Determine the [X, Y] coordinate at the center of the cell enclosing the given text.  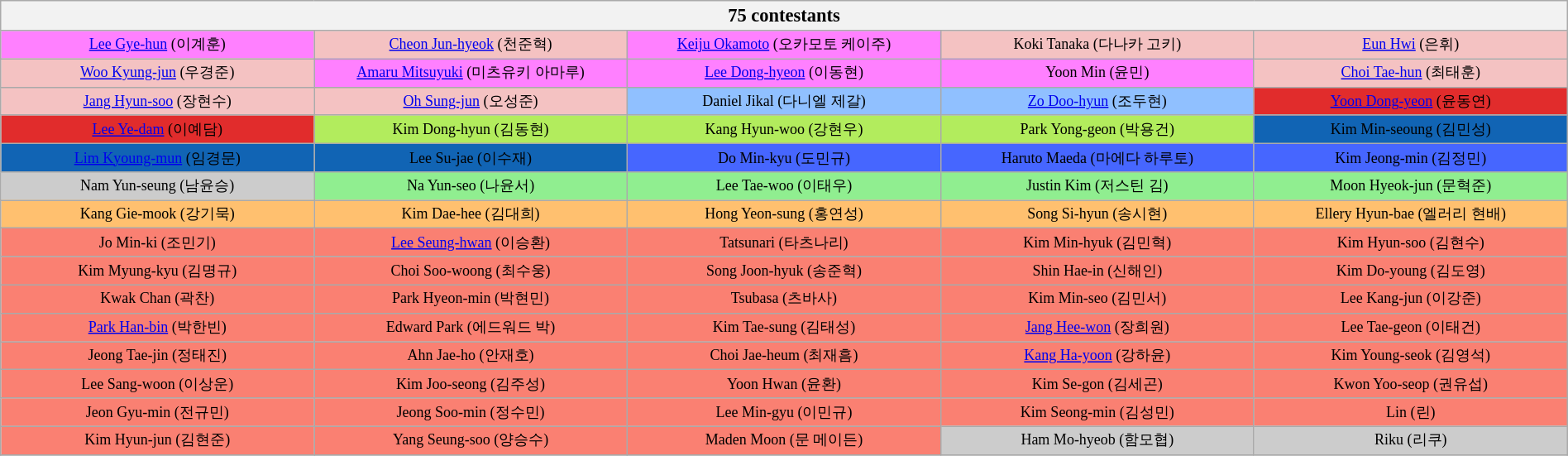
Kim Young-seok (김영석) [1411, 356]
Yoon Dong-yeon (윤동연) [1411, 101]
Hong Yeon-sung (홍연성) [784, 214]
Yoon Hwan (윤환) [784, 384]
Maden Moon (문 메이든) [784, 440]
Oh Sung-jun (오성준) [471, 101]
Jang Hee-won (장희원) [1097, 327]
Kim Jeong-min (김정민) [1411, 157]
75 contestants [784, 16]
Lee Seung-hwan (이승환) [471, 242]
Kim Joo-seong (김주성) [471, 384]
Yang Seung-soo (양승수) [471, 440]
Park Han-bin (박한빈) [157, 327]
Kim Min-seoung (김민성) [1411, 129]
Jeong Tae-jin (정태진) [157, 356]
Song Si-hyun (송시현) [1097, 214]
Lee Sang-woon (이상운) [157, 384]
Kim Se-gon (김세곤) [1097, 384]
Do Min-kyu (도민규) [784, 157]
Lee Tae-geon (이태건) [1411, 327]
Kim Dong-hyun (김동현) [471, 129]
Moon Hyeok-jun (문혁준) [1411, 186]
Justin Kim (저스틴 김) [1097, 186]
Ellery Hyun-bae (엘러리 현배) [1411, 214]
Daniel Jikal (다니엘 제갈) [784, 101]
Kim Hyun-soo (김현수) [1411, 242]
Ahn Jae-ho (안재호) [471, 356]
Kang Hyun-woo (강현우) [784, 129]
Haruto Maeda (마에다 하루토) [1097, 157]
Kim Do-young (김도영) [1411, 271]
Yoon Min (윤민) [1097, 73]
Ham Mo-hyeob (함모협) [1097, 440]
Riku (리쿠) [1411, 440]
Song Joon-hyuk (송준혁) [784, 271]
Park Yong-geon (박용건) [1097, 129]
Kim Min-hyuk (김민혁) [1097, 242]
Shin Hae-in (신해인) [1097, 271]
Koki Tanaka (다나카 고키) [1097, 45]
Nam Yun-seung (남윤승) [157, 186]
Lee Gye-hun (이계훈) [157, 45]
Zo Doo-hyun (조두현) [1097, 101]
Jo Min-ki (조민기) [157, 242]
Kim Dae-hee (김대희) [471, 214]
Choi Tae-hun (최태훈) [1411, 73]
Kim Min-seo (김민서) [1097, 299]
Kang Ha-yoon (강하윤) [1097, 356]
Kim Tae-sung (김태성) [784, 327]
Woo Kyung-jun (우경준) [157, 73]
Lim Kyoung-mun (임경문) [157, 157]
Jang Hyun-soo (장현수) [157, 101]
Lee Ye-dam (이예담) [157, 129]
Kwak Chan (곽찬) [157, 299]
Choi Jae-heum (최재흠) [784, 356]
Park Hyeon-min (박현민) [471, 299]
Kim Hyun-jun (김현준) [157, 440]
Choi Soo-woong (최수웅) [471, 271]
Edward Park (에드워드 박) [471, 327]
Lee Kang-jun (이강준) [1411, 299]
Cheon Jun-hyeok (천준혁) [471, 45]
Lee Su-jae (이수재) [471, 157]
Na Yun-seo (나윤서) [471, 186]
Tatsunari (타츠나리) [784, 242]
Kim Myung-kyu (김명규) [157, 271]
Kim Seong-min (김성민) [1097, 412]
Amaru Mitsuyuki (미츠유키 아마루) [471, 73]
Lee Tae-woo (이태우) [784, 186]
Keiju Okamoto (오카모토 케이주) [784, 45]
Kwon Yoo-seop (권유섭) [1411, 384]
Lee Min-gyu (이민규) [784, 412]
Lin (린) [1411, 412]
Jeong Soo-min (정수민) [471, 412]
Jeon Gyu-min (전규민) [157, 412]
Lee Dong-hyeon (이동현) [784, 73]
Eun Hwi (은휘) [1411, 45]
Kang Gie-mook (강기묵) [157, 214]
Tsubasa (츠바사) [784, 299]
